Capture the cell that displays the provided text and extract its [x, y] central coordinate. 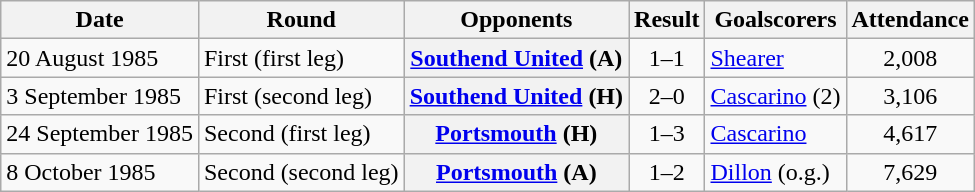
1–2 [667, 172]
Shearer [776, 58]
Cascarino [776, 134]
Opponents [516, 20]
Southend United (H) [516, 96]
8 October 1985 [100, 172]
20 August 1985 [100, 58]
Attendance [910, 20]
Result [667, 20]
Southend United (A) [516, 58]
2,008 [910, 58]
1–3 [667, 134]
Portsmouth (H) [516, 134]
24 September 1985 [100, 134]
3 September 1985 [100, 96]
4,617 [910, 134]
Second (second leg) [301, 172]
First (second leg) [301, 96]
1–1 [667, 58]
Second (first leg) [301, 134]
Goalscorers [776, 20]
7,629 [910, 172]
First (first leg) [301, 58]
Portsmouth (A) [516, 172]
3,106 [910, 96]
Date [100, 20]
Cascarino (2) [776, 96]
2–0 [667, 96]
Dillon (o.g.) [776, 172]
Round [301, 20]
